Output the [x, y] coordinate of the center of the cell containing the given text.  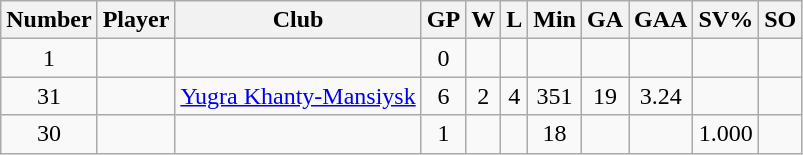
GP [443, 20]
1.000 [726, 134]
W [484, 20]
SV% [726, 20]
19 [604, 96]
0 [443, 58]
6 [443, 96]
GA [604, 20]
GAA [661, 20]
Number [49, 20]
SO [780, 20]
L [514, 20]
30 [49, 134]
31 [49, 96]
4 [514, 96]
3.24 [661, 96]
2 [484, 96]
Club [298, 20]
351 [555, 96]
Min [555, 20]
18 [555, 134]
Player [136, 20]
Yugra Khanty-Mansiysk [298, 96]
